Output the [x, y] coordinate of the center of the cell containing the given text.  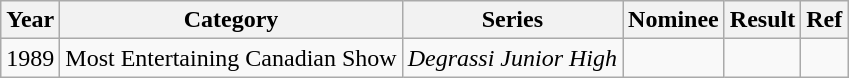
Series [512, 20]
Nominee [674, 20]
Ref [824, 20]
Year [30, 20]
1989 [30, 58]
Most Entertaining Canadian Show [231, 58]
Degrassi Junior High [512, 58]
Category [231, 20]
Result [762, 20]
